For the text-containing cell, return its midpoint in [X, Y] coordinate format. 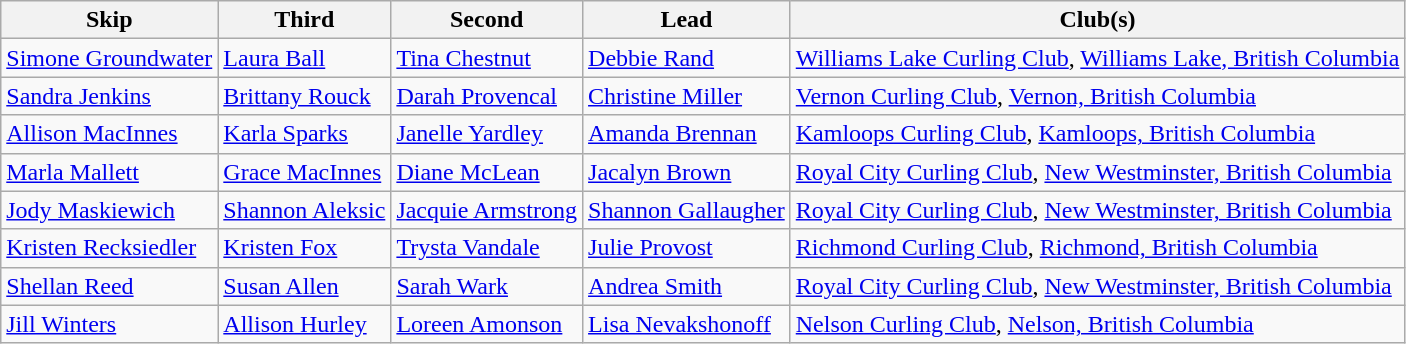
Karla Sparks [304, 134]
Brittany Rouck [304, 96]
Club(s) [1098, 20]
Skip [110, 20]
Shannon Gallaugher [687, 210]
Third [304, 20]
Debbie Rand [687, 58]
Diane McLean [487, 172]
Jacquie Armstrong [487, 210]
Loreen Amonson [487, 324]
Trysta Vandale [487, 248]
Jody Maskiewich [110, 210]
Lead [687, 20]
Sandra Jenkins [110, 96]
Jacalyn Brown [687, 172]
Amanda Brennan [687, 134]
Janelle Yardley [487, 134]
Richmond Curling Club, Richmond, British Columbia [1098, 248]
Laura Ball [304, 58]
Second [487, 20]
Tina Chestnut [487, 58]
Susan Allen [304, 286]
Christine Miller [687, 96]
Nelson Curling Club, Nelson, British Columbia [1098, 324]
Jill Winters [110, 324]
Shannon Aleksic [304, 210]
Marla Mallett [110, 172]
Grace MacInnes [304, 172]
Vernon Curling Club, Vernon, British Columbia [1098, 96]
Allison MacInnes [110, 134]
Julie Provost [687, 248]
Sarah Wark [487, 286]
Williams Lake Curling Club, Williams Lake, British Columbia [1098, 58]
Lisa Nevakshonoff [687, 324]
Allison Hurley [304, 324]
Kristen Recksiedler [110, 248]
Andrea Smith [687, 286]
Darah Provencal [487, 96]
Simone Groundwater [110, 58]
Kristen Fox [304, 248]
Shellan Reed [110, 286]
Kamloops Curling Club, Kamloops, British Columbia [1098, 134]
